Find where the given text appears and provide that cell's center as (X, Y) coordinate. 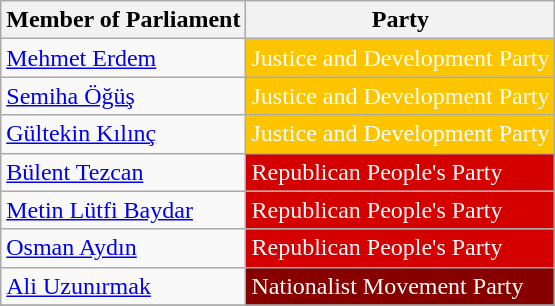
Member of Parliament (124, 20)
Bülent Tezcan (124, 172)
Metin Lütfi Baydar (124, 210)
Party (400, 20)
Nationalist Movement Party (400, 286)
Gültekin Kılınç (124, 134)
Semiha Öğüş (124, 96)
Ali Uzunırmak (124, 286)
Mehmet Erdem (124, 58)
Osman Aydın (124, 248)
